Provide the (x, y) coordinate of the cell's center where the given text is located.  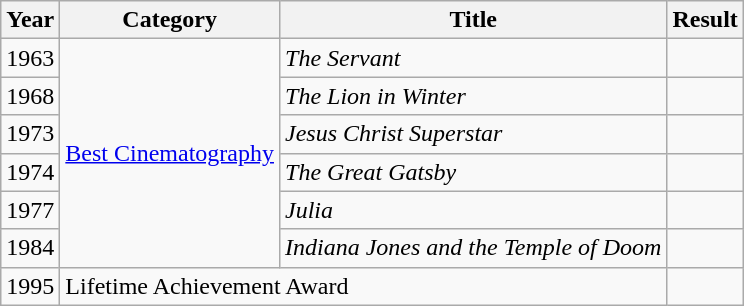
Result (705, 20)
Julia (474, 210)
The Lion in Winter (474, 96)
The Servant (474, 58)
Indiana Jones and the Temple of Doom (474, 248)
Year (30, 20)
1963 (30, 58)
Title (474, 20)
Best Cinematography (170, 153)
1973 (30, 134)
Category (170, 20)
1984 (30, 248)
Lifetime Achievement Award (364, 286)
Jesus Christ Superstar (474, 134)
1995 (30, 286)
1974 (30, 172)
1977 (30, 210)
The Great Gatsby (474, 172)
1968 (30, 96)
